Extract the (X, Y) coordinate from the center of the cell holding the provided text.  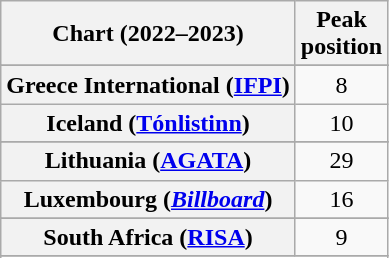
Lithuania (AGATA) (148, 161)
29 (341, 161)
10 (341, 123)
16 (341, 199)
9 (341, 237)
Chart (2022–2023) (148, 34)
South Africa (RISA) (148, 237)
Greece International (IFPI) (148, 85)
8 (341, 85)
Iceland (Tónlistinn) (148, 123)
Peakposition (341, 34)
Luxembourg (Billboard) (148, 199)
